From the cell containing the given text, extract its center point as (x, y) coordinate. 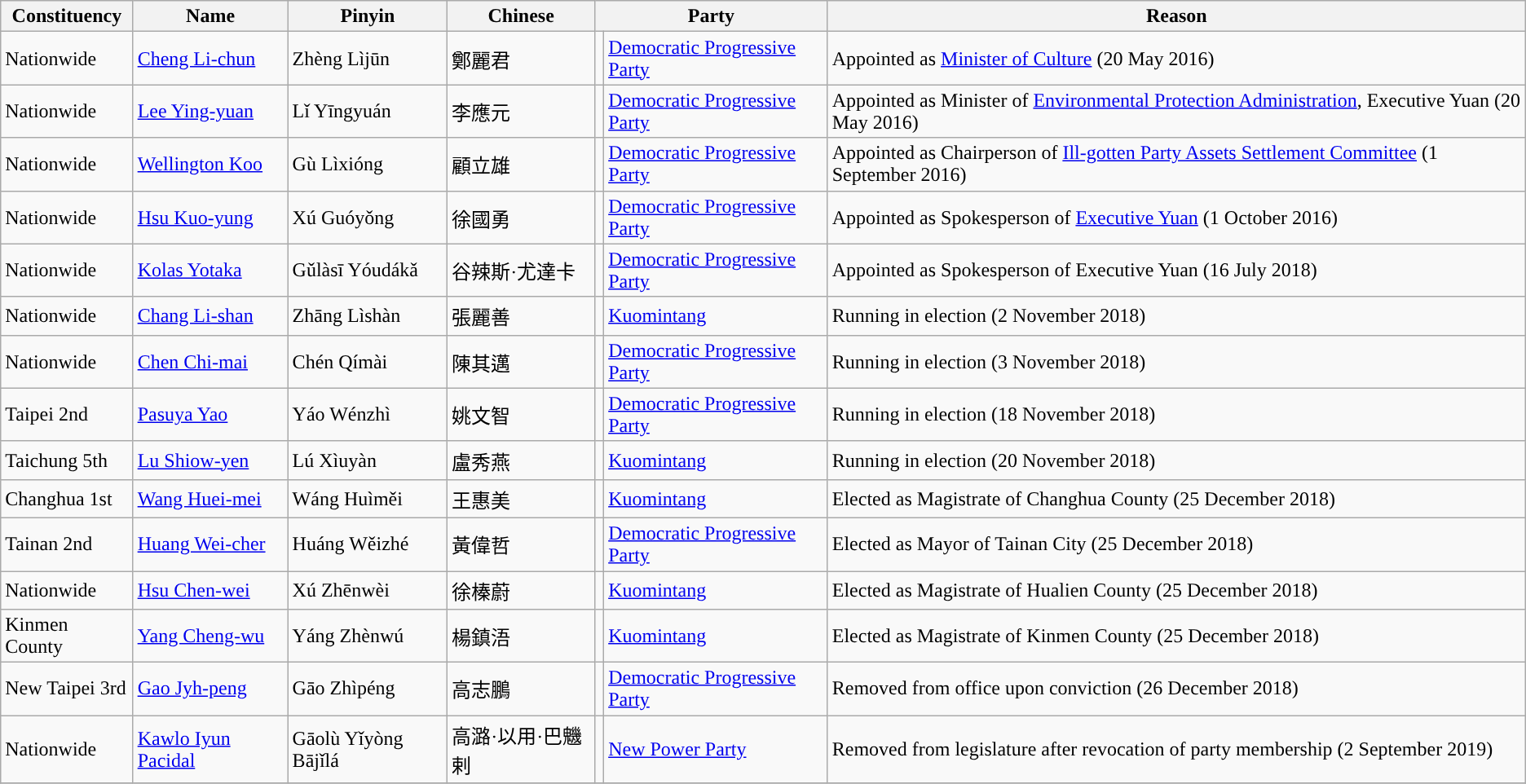
Chen Chi-mai (210, 362)
Kawlo Iyun Pacidal (210, 750)
張麗善 (522, 316)
Pasuya Yao (210, 414)
黃偉哲 (522, 544)
Running in election (3 November 2018) (1176, 362)
Party (712, 16)
Elected as Magistrate of Kinmen County (25 December 2018) (1176, 636)
Appointed as Spokesperson of Executive Yuan (1 October 2016) (1176, 217)
Changhua 1st (67, 499)
Taichung 5th (67, 460)
Pinyin (368, 16)
Gù Lìxióng (368, 165)
Zhāng Lìshàn (368, 316)
Kolas Yotaka (210, 271)
Lú Xìuyàn (368, 460)
Taipei 2nd (67, 414)
Wáng Huìměi (368, 499)
李應元 (522, 111)
鄭麗君 (522, 59)
Zhèng Lìjūn (368, 59)
高潞·以用·巴魕剌 (522, 750)
Xú Zhēnwèi (368, 590)
Wang Huei-mei (210, 499)
Wellington Koo (210, 165)
Running in election (2 November 2018) (1176, 316)
Elected as Magistrate of Hualien County (25 December 2018) (1176, 590)
Elected as Mayor of Tainan City (25 December 2018) (1176, 544)
Running in election (20 November 2018) (1176, 460)
Removed from legislature after revocation of party membership (2 September 2019) (1176, 750)
Chinese (522, 16)
Gāolù Yǐyòng Bājǐlá (368, 750)
Xú Guóyǒng (368, 217)
谷辣斯·尤達卡 (522, 271)
Tainan 2nd (67, 544)
Appointed as Chairperson of Ill-gotten Party Assets Settlement Committee (1 September 2016) (1176, 165)
Lǐ Yīngyuán (368, 111)
Huang Wei-cher (210, 544)
Appointed as Minister of Culture (20 May 2016) (1176, 59)
New Taipei 3rd (67, 689)
王惠美 (522, 499)
徐榛蔚 (522, 590)
Reason (1176, 16)
Removed from office upon conviction (26 December 2018) (1176, 689)
Huáng Wěizhé (368, 544)
Gǔlàsī Yóudákǎ (368, 271)
Appointed as Minister of Environmental Protection Administration, Executive Yuan (20 May 2016) (1176, 111)
Elected as Magistrate of Changhua County (25 December 2018) (1176, 499)
姚文智 (522, 414)
Chang Li-shan (210, 316)
Constituency (67, 16)
楊鎮浯 (522, 636)
New Power Party (716, 750)
Kinmen County (67, 636)
Chén Qímài (368, 362)
Yáng Zhènwú (368, 636)
Lu Shiow-yen (210, 460)
Lee Ying-yuan (210, 111)
Gao Jyh-peng (210, 689)
Cheng Li-chun (210, 59)
Yáo Wénzhì (368, 414)
Running in election (18 November 2018) (1176, 414)
高志鵬 (522, 689)
Hsu Kuo-yung (210, 217)
Yang Cheng-wu (210, 636)
Hsu Chen-wei (210, 590)
顧立雄 (522, 165)
Name (210, 16)
Gāo Zhìpéng (368, 689)
陳其邁 (522, 362)
Appointed as Spokesperson of Executive Yuan (16 July 2018) (1176, 271)
盧秀燕 (522, 460)
徐國勇 (522, 217)
